Identify which cell holds the provided text, then report its [X, Y] central coordinate. 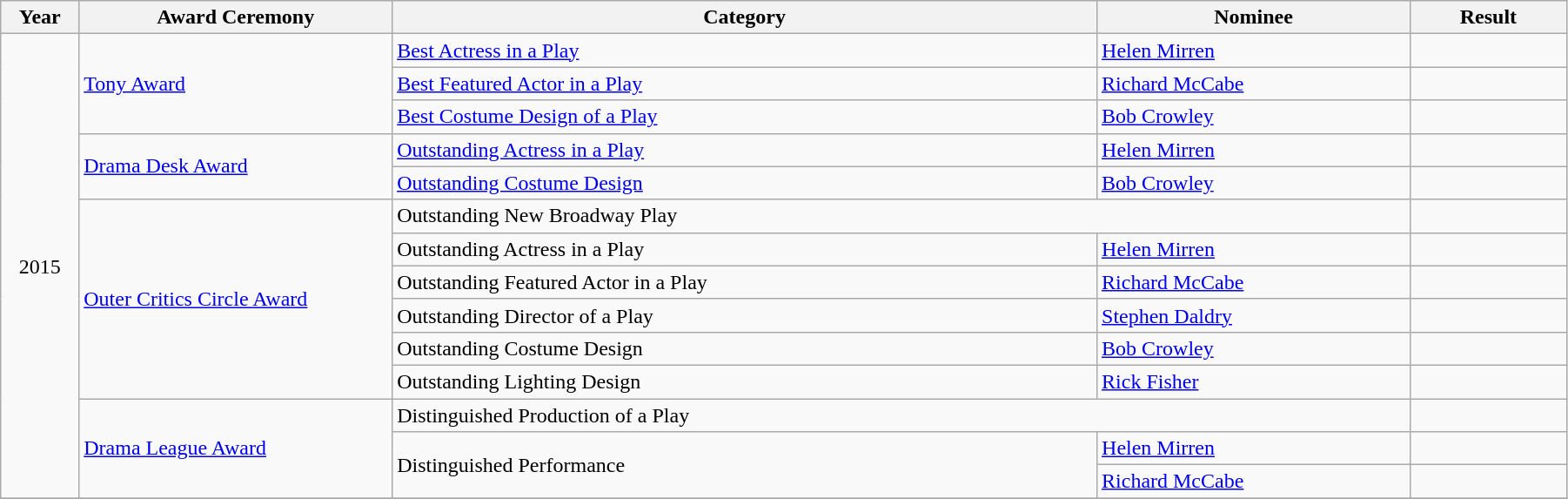
Outstanding Director of a Play [745, 315]
Rick Fisher [1254, 381]
Outstanding Lighting Design [745, 381]
Award Ceremony [236, 17]
Tony Award [236, 84]
Drama League Award [236, 448]
Outstanding New Broadway Play [901, 216]
Best Actress in a Play [745, 51]
Drama Desk Award [236, 166]
Category [745, 17]
Result [1488, 17]
2015 [40, 266]
Distinguished Performance [745, 465]
Outer Critics Circle Award [236, 299]
Nominee [1254, 17]
Best Costume Design of a Play [745, 117]
Best Featured Actor in a Play [745, 84]
Outstanding Featured Actor in a Play [745, 282]
Stephen Daldry [1254, 315]
Year [40, 17]
Distinguished Production of a Play [901, 415]
